From the cell containing the given text, extract its center point as (X, Y) coordinate. 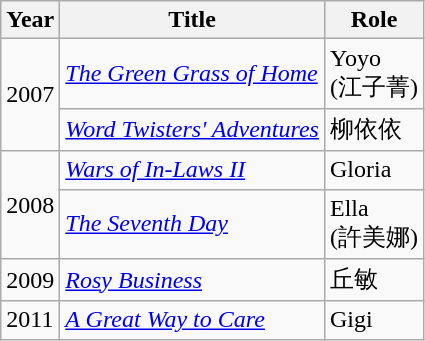
Wars of In-Laws II (192, 170)
Gloria (374, 170)
Gigi (374, 320)
Role (374, 20)
2007 (30, 95)
Ella (許美娜) (374, 224)
The Green Grass of Home (192, 74)
Title (192, 20)
Rosy Business (192, 280)
2008 (30, 205)
Yoyo (江子菁) (374, 74)
Year (30, 20)
丘敏 (374, 280)
The Seventh Day (192, 224)
2011 (30, 320)
A Great Way to Care (192, 320)
Word Twisters' Adventures (192, 130)
2009 (30, 280)
柳依依 (374, 130)
